Determine the (x, y) coordinate at the center of the cell enclosing the given text.  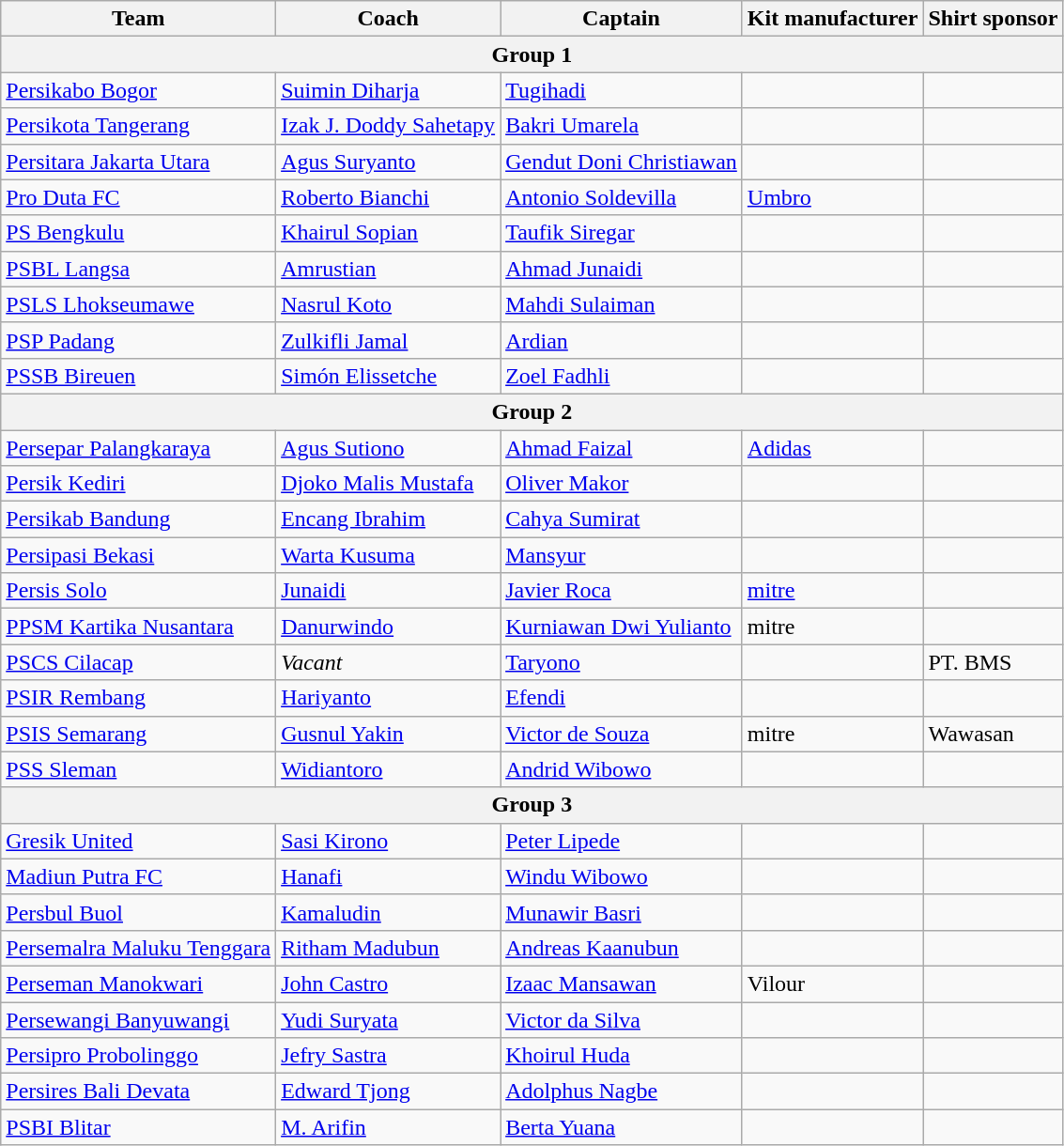
Izak J. Doddy Sahetapy (389, 126)
Mansyur (622, 555)
Persis Solo (139, 591)
Adidas (832, 448)
Persewangi Banyuwangi (139, 1019)
Hariyanto (389, 698)
Efendi (622, 698)
Suimin Diharja (389, 90)
Vacant (389, 662)
Ritham Madubun (389, 948)
PSCS Cilacap (139, 662)
Khoirul Huda (622, 1056)
Coach (389, 19)
Agus Suryanto (389, 162)
Gendut Doni Christiawan (622, 162)
Ardian (622, 340)
Danurwindo (389, 627)
Oliver Makor (622, 484)
Vilour (832, 983)
PSIR Rembang (139, 698)
Pro Duta FC (139, 197)
Bakri Umarela (622, 126)
Kamaludin (389, 912)
PSLS Lhokseumawe (139, 304)
John Castro (389, 983)
Gusnul Yakin (389, 734)
Group 2 (532, 411)
Munawir Basri (622, 912)
Persikabo Bogor (139, 90)
Umbro (832, 197)
Kit manufacturer (832, 19)
Wawasan (994, 734)
PT. BMS (994, 662)
Persipasi Bekasi (139, 555)
Ahmad Faizal (622, 448)
PSSB Bireuen (139, 376)
Group 1 (532, 54)
Taryono (622, 662)
Windu Wibowo (622, 876)
Madiun Putra FC (139, 876)
Taufik Siregar (622, 233)
Kurniawan Dwi Yulianto (622, 627)
Djoko Malis Mustafa (389, 484)
PSBL Langsa (139, 269)
Cahya Sumirat (622, 519)
PSBI Blitar (139, 1127)
Group 3 (532, 805)
Simón Elissetche (389, 376)
Persik Kediri (139, 484)
M. Arifin (389, 1127)
PSIS Semarang (139, 734)
Mahdi Sulaiman (622, 304)
Hanafi (389, 876)
Persbul Buol (139, 912)
Amrustian (389, 269)
Adolphus Nagbe (622, 1092)
Edward Tjong (389, 1092)
Nasrul Koto (389, 304)
Sasi Kirono (389, 841)
Berta Yuana (622, 1127)
Javier Roca (622, 591)
Persemalra Maluku Tenggara (139, 948)
Junaidi (389, 591)
Shirt sponsor (994, 19)
Tugihadi (622, 90)
PSS Sleman (139, 769)
Antonio Soldevilla (622, 197)
PPSM Kartika Nusantara (139, 627)
Ahmad Junaidi (622, 269)
Agus Sutiono (389, 448)
Persepar Palangkaraya (139, 448)
Persikota Tangerang (139, 126)
Roberto Bianchi (389, 197)
Persikab Bandung (139, 519)
Zoel Fadhli (622, 376)
Khairul Sopian (389, 233)
Persitara Jakarta Utara (139, 162)
Persipro Probolinggo (139, 1056)
Andrid Wibowo (622, 769)
Captain (622, 19)
Widiantoro (389, 769)
Persires Bali Devata (139, 1092)
Zulkifli Jamal (389, 340)
PSP Padang (139, 340)
PS Bengkulu (139, 233)
Gresik United (139, 841)
Perseman Manokwari (139, 983)
Warta Kusuma (389, 555)
Victor de Souza (622, 734)
Jefry Sastra (389, 1056)
Encang Ibrahim (389, 519)
Yudi Suryata (389, 1019)
Peter Lipede (622, 841)
Victor da Silva (622, 1019)
Team (139, 19)
Izaac Mansawan (622, 983)
Andreas Kaanubun (622, 948)
